Extract the [x, y] coordinate from the center of the cell holding the provided text.  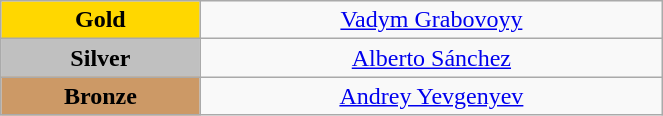
Bronze [100, 96]
Gold [100, 20]
Silver [100, 58]
Alberto Sánchez [432, 58]
Andrey Yevgenyev [432, 96]
Vadym Grabovoyy [432, 20]
